Find where the given text appears and provide that cell's center as (X, Y) coordinate. 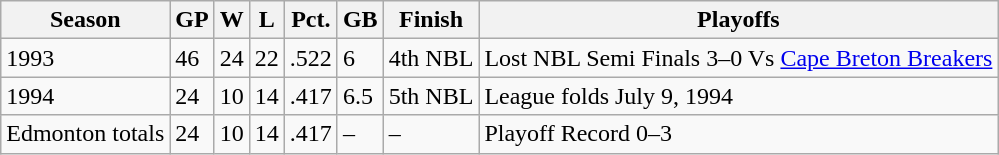
L (266, 20)
Pct. (310, 20)
GP (192, 20)
Playoff Record 0–3 (738, 134)
Edmonton totals (86, 134)
6 (360, 58)
Finish (431, 20)
Playoffs (738, 20)
4th NBL (431, 58)
League folds July 9, 1994 (738, 96)
W (232, 20)
1993 (86, 58)
6.5 (360, 96)
46 (192, 58)
.522 (310, 58)
Lost NBL Semi Finals 3–0 Vs Cape Breton Breakers (738, 58)
22 (266, 58)
5th NBL (431, 96)
Season (86, 20)
GB (360, 20)
1994 (86, 96)
